Output the (x, y) coordinate of the center of the cell containing the given text.  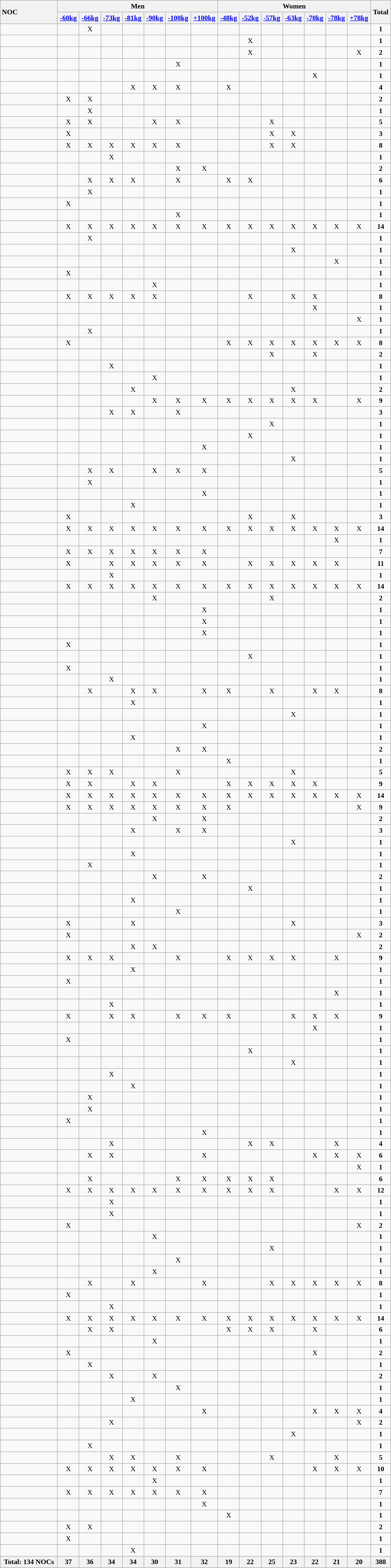
NOC (29, 12)
-81kg (133, 18)
30 (154, 1562)
+100kg (204, 18)
25 (272, 1562)
-100kg (178, 18)
-73kg (111, 18)
-90kg (154, 18)
37 (68, 1562)
+78kg (359, 18)
-52kg (250, 18)
23 (293, 1562)
12 (381, 1191)
-66kg (90, 18)
19 (229, 1562)
Total (381, 12)
-63kg (293, 18)
31 (178, 1562)
-60kg (68, 18)
36 (90, 1562)
-57kg (272, 18)
20 (359, 1562)
21 (337, 1562)
-70kg (315, 18)
11 (381, 564)
388 (381, 1562)
Women (295, 6)
Men (138, 6)
-78kg (337, 18)
32 (204, 1562)
Total: 134 NOCs (29, 1562)
10 (381, 1469)
-48kg (229, 18)
